Return [x, y] of the center of cell containing provided text 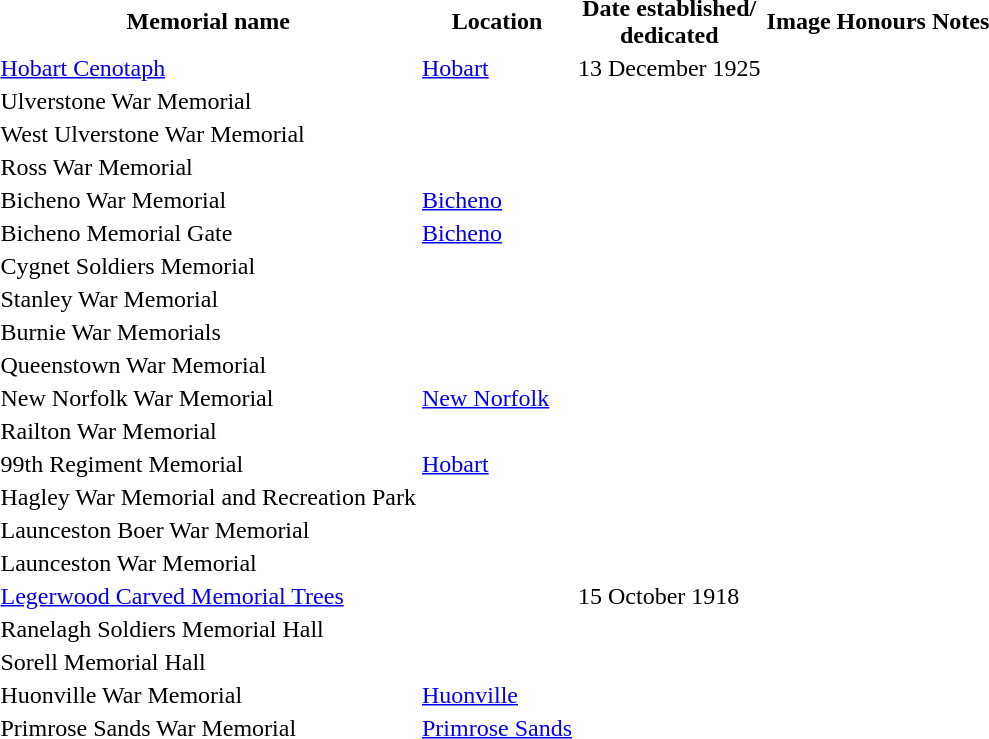
15 October 1918 [669, 596]
13 December 1925 [669, 68]
New Norfolk [496, 398]
Huonville [496, 695]
